Detect which cell encompasses the target text, then output its [X, Y] center coordinate. 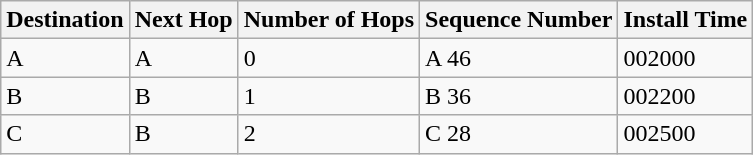
Sequence Number [519, 20]
0 [328, 58]
002000 [686, 58]
C [65, 134]
2 [328, 134]
B 36 [519, 96]
Destination [65, 20]
Next Hop [184, 20]
C 28 [519, 134]
002200 [686, 96]
Number of Hops [328, 20]
A 46 [519, 58]
Install Time [686, 20]
002500 [686, 134]
1 [328, 96]
